Determine the [x, y] coordinate at the center of the cell enclosing the given text.  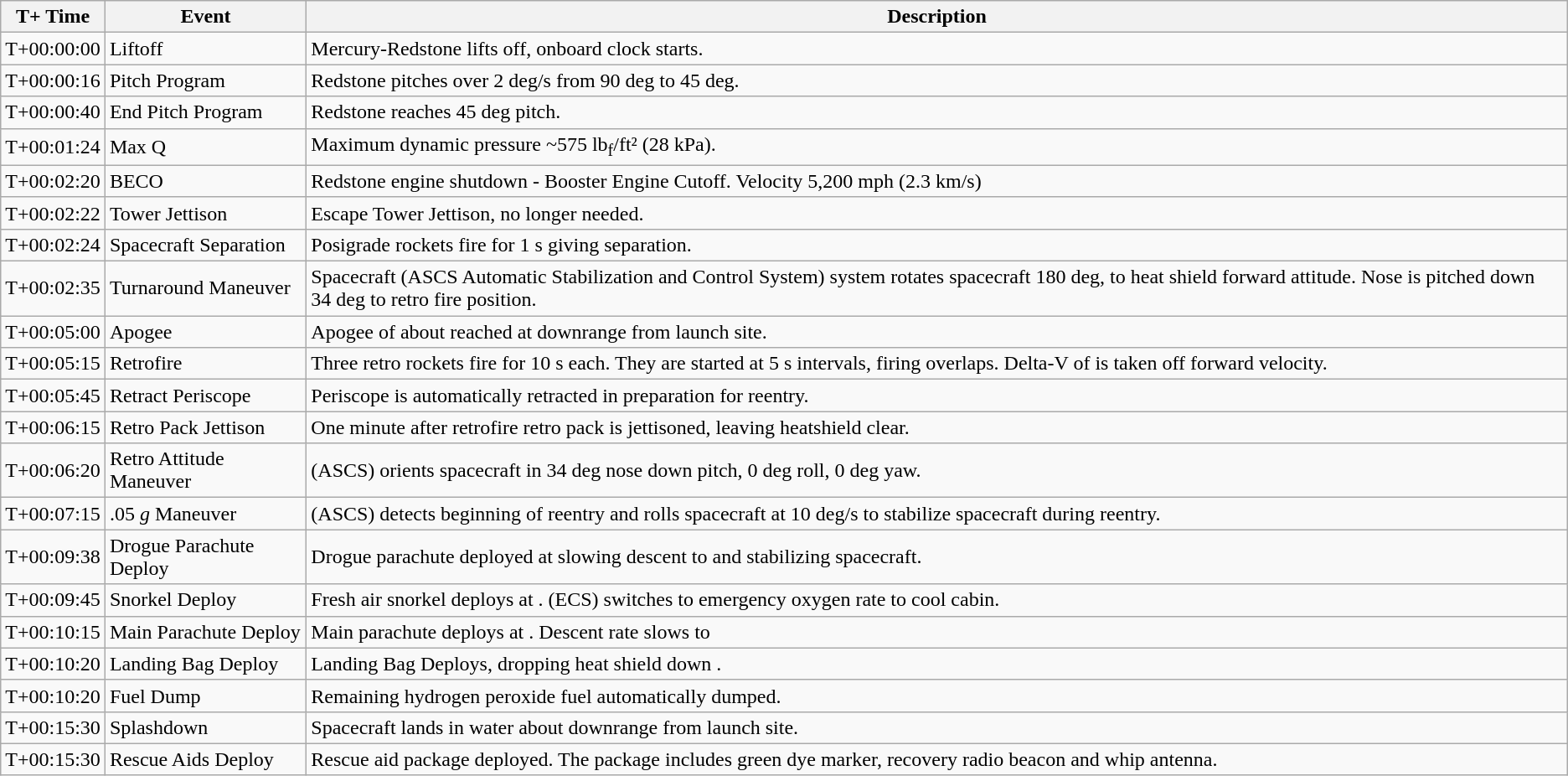
Description [936, 17]
T+00:00:00 [54, 49]
(ASCS) orients spacecraft in 34 deg nose down pitch, 0 deg roll, 0 deg yaw. [936, 471]
Fresh air snorkel deploys at . (ECS) switches to emergency oxygen rate to cool cabin. [936, 600]
T+00:06:15 [54, 427]
Redstone pitches over 2 deg/s from 90 deg to 45 deg. [936, 80]
Pitch Program [205, 80]
T+00:07:15 [54, 514]
Apogee [205, 332]
One minute after retrofire retro pack is jettisoned, leaving heatshield clear. [936, 427]
Liftoff [205, 49]
Retro Attitude Maneuver [205, 471]
T+ Time [54, 17]
Apogee of about reached at downrange from launch site. [936, 332]
Turnaround Maneuver [205, 288]
Fuel Dump [205, 696]
T+00:02:24 [54, 245]
End Pitch Program [205, 112]
(ASCS) detects beginning of reentry and rolls spacecraft at 10 deg/s to stabilize spacecraft during reentry. [936, 514]
Retro Pack Jettison [205, 427]
BECO [205, 181]
Spacecraft lands in water about downrange from launch site. [936, 727]
Remaining hydrogen peroxide fuel automatically dumped. [936, 696]
Redstone reaches 45 deg pitch. [936, 112]
T+00:00:40 [54, 112]
Rescue Aids Deploy [205, 759]
T+00:02:22 [54, 213]
Main parachute deploys at . Descent rate slows to [936, 632]
Splashdown [205, 727]
Periscope is automatically retracted in preparation for reentry. [936, 396]
Retract Periscope [205, 396]
T+00:05:00 [54, 332]
Landing Bag Deploy [205, 664]
Drogue Parachute Deploy [205, 556]
Drogue parachute deployed at slowing descent to and stabilizing spacecraft. [936, 556]
Event [205, 17]
Mercury-Redstone lifts off, onboard clock starts. [936, 49]
Tower Jettison [205, 213]
Spacecraft Separation [205, 245]
T+00:01:24 [54, 147]
T+00:02:20 [54, 181]
T+00:00:16 [54, 80]
Redstone engine shutdown - Booster Engine Cutoff. Velocity 5,200 mph (2.3 km/s) [936, 181]
T+00:05:45 [54, 396]
Snorkel Deploy [205, 600]
Three retro rockets fire for 10 s each. They are started at 5 s intervals, firing overlaps. Delta-V of is taken off forward velocity. [936, 364]
Landing Bag Deploys, dropping heat shield down . [936, 664]
T+00:09:45 [54, 600]
Escape Tower Jettison, no longer needed. [936, 213]
Posigrade rockets fire for 1 s giving separation. [936, 245]
T+00:05:15 [54, 364]
.05 g Maneuver [205, 514]
T+00:09:38 [54, 556]
T+00:06:20 [54, 471]
Main Parachute Deploy [205, 632]
T+00:02:35 [54, 288]
Rescue aid package deployed. The package includes green dye marker, recovery radio beacon and whip antenna. [936, 759]
Maximum dynamic pressure ~575 lbf/ft² (28 kPa). [936, 147]
Retrofire [205, 364]
T+00:10:15 [54, 632]
Max Q [205, 147]
